Capture the cell that displays the provided text and extract its [x, y] central coordinate. 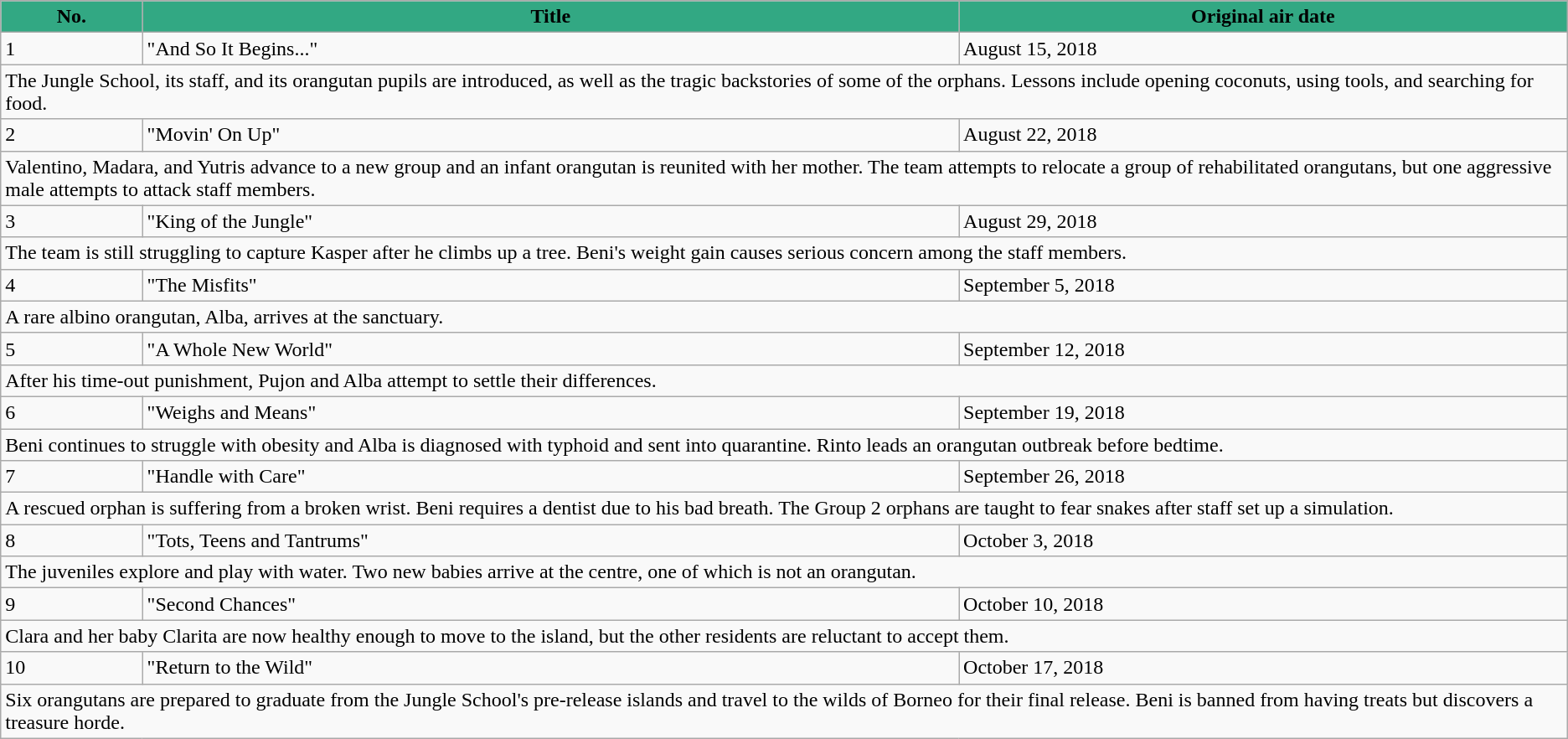
"And So It Begins..." [550, 49]
Original air date [1263, 17]
September 12, 2018 [1263, 349]
5 [72, 349]
"King of the Jungle" [550, 221]
October 17, 2018 [1263, 668]
1 [72, 49]
4 [72, 285]
The team is still struggling to capture Kasper after he climbs up a tree. Beni's weight gain causes serious concern among the staff members. [784, 253]
No. [72, 17]
August 29, 2018 [1263, 221]
September 19, 2018 [1263, 412]
2 [72, 135]
"The Misfits" [550, 285]
Clara and her baby Clarita are now healthy enough to move to the island, but the other residents are reluctant to accept them. [784, 636]
"Second Chances" [550, 604]
October 3, 2018 [1263, 540]
"A Whole New World" [550, 349]
"Tots, Teens and Tantrums" [550, 540]
"Weighs and Means" [550, 412]
10 [72, 668]
7 [72, 477]
A rare albino orangutan, Alba, arrives at the sanctuary. [784, 317]
"Movin' On Up" [550, 135]
September 5, 2018 [1263, 285]
8 [72, 540]
3 [72, 221]
Title [550, 17]
September 26, 2018 [1263, 477]
"Return to the Wild" [550, 668]
October 10, 2018 [1263, 604]
"Handle with Care" [550, 477]
9 [72, 604]
August 15, 2018 [1263, 49]
August 22, 2018 [1263, 135]
After his time-out punishment, Pujon and Alba attempt to settle their differences. [784, 380]
6 [72, 412]
The juveniles explore and play with water. Two new babies arrive at the centre, one of which is not an orangutan. [784, 572]
